Pinpoint the cell where the given text exists, returning its (x, y) midpoint coordinate. 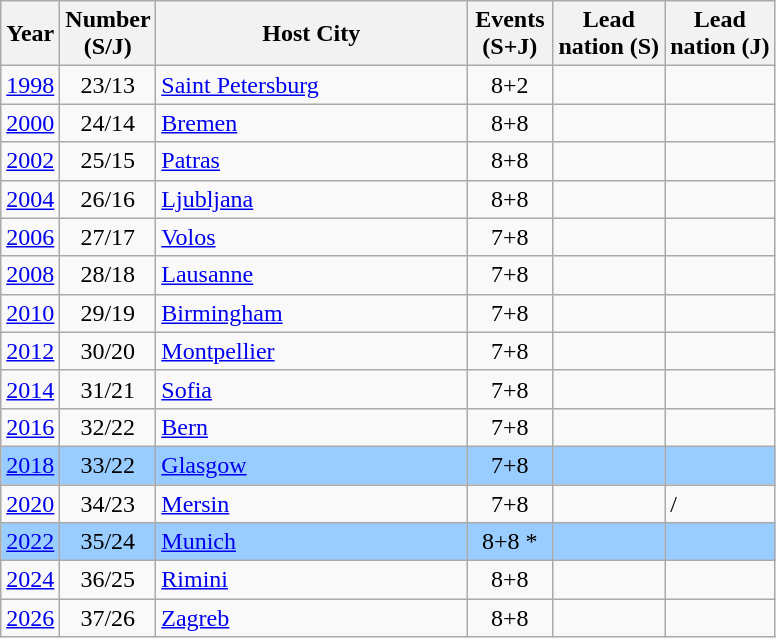
Events (S+J) (510, 34)
24/14 (108, 123)
30/20 (108, 351)
36/25 (108, 580)
Leadnation (J) (720, 34)
Volos (312, 237)
2026 (30, 618)
2016 (30, 427)
1998 (30, 85)
Sofia (312, 389)
2004 (30, 199)
2000 (30, 123)
32/22 (108, 427)
28/18 (108, 275)
33/22 (108, 465)
2020 (30, 503)
Mersin (312, 503)
Number (S/J) (108, 34)
2010 (30, 313)
23/13 (108, 85)
Glasgow (312, 465)
Birmingham (312, 313)
8+8 * (510, 542)
27/17 (108, 237)
Leadnation (S) (609, 34)
2018 (30, 465)
Munich (312, 542)
Patras (312, 161)
Host City (312, 34)
Ljubljana (312, 199)
2024 (30, 580)
Montpellier (312, 351)
2014 (30, 389)
34/23 (108, 503)
25/15 (108, 161)
2006 (30, 237)
Year (30, 34)
26/16 (108, 199)
35/24 (108, 542)
Bern (312, 427)
37/26 (108, 618)
Rimini (312, 580)
Lausanne (312, 275)
29/19 (108, 313)
Bremen (312, 123)
8+2 (510, 85)
31/21 (108, 389)
Zagreb (312, 618)
2012 (30, 351)
Saint Petersburg (312, 85)
/ (720, 503)
2008 (30, 275)
2022 (30, 542)
2002 (30, 161)
